Locate the cell with the specified text and output its (X, Y) center coordinate. 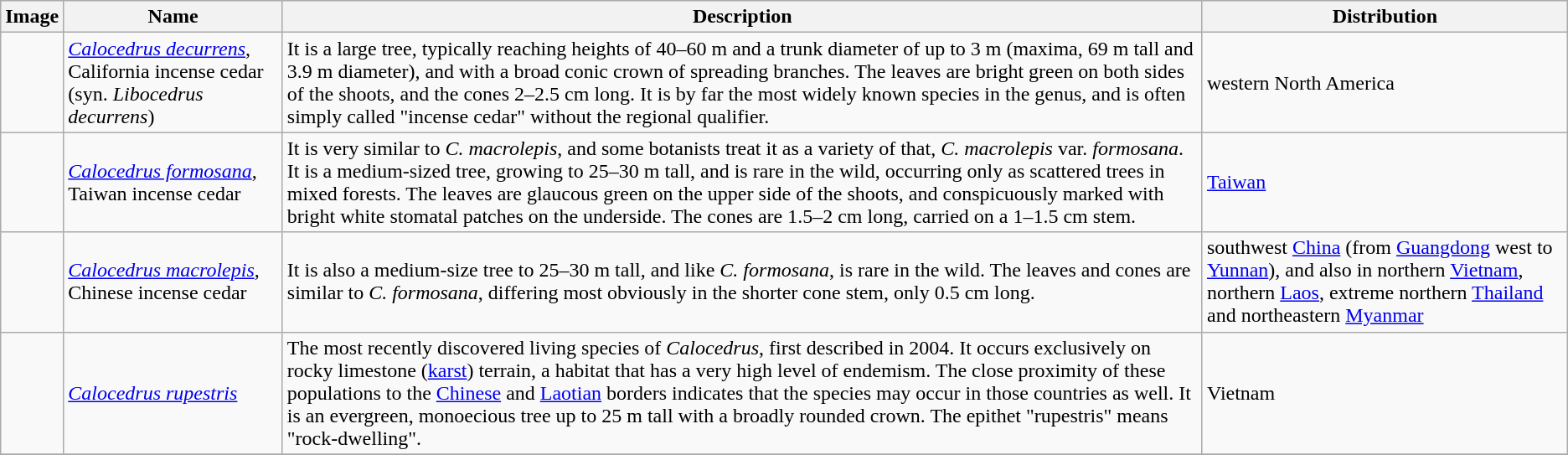
Vietnam (1385, 393)
Distribution (1385, 17)
southwest China (from Guangdong west to Yunnan), and also in northern Vietnam, northern Laos, extreme northern Thailand and northeastern Myanmar (1385, 282)
Image (32, 17)
Calocedrus rupestris (173, 393)
Name (173, 17)
western North America (1385, 82)
Description (742, 17)
Calocedrus formosana, Taiwan incense cedar (173, 183)
Calocedrus macrolepis, Chinese incense cedar (173, 282)
Calocedrus decurrens, California incense cedar (syn. Libocedrus decurrens) (173, 82)
Taiwan (1385, 183)
